Pinpoint the cell where the given text exists, returning its (x, y) midpoint coordinate. 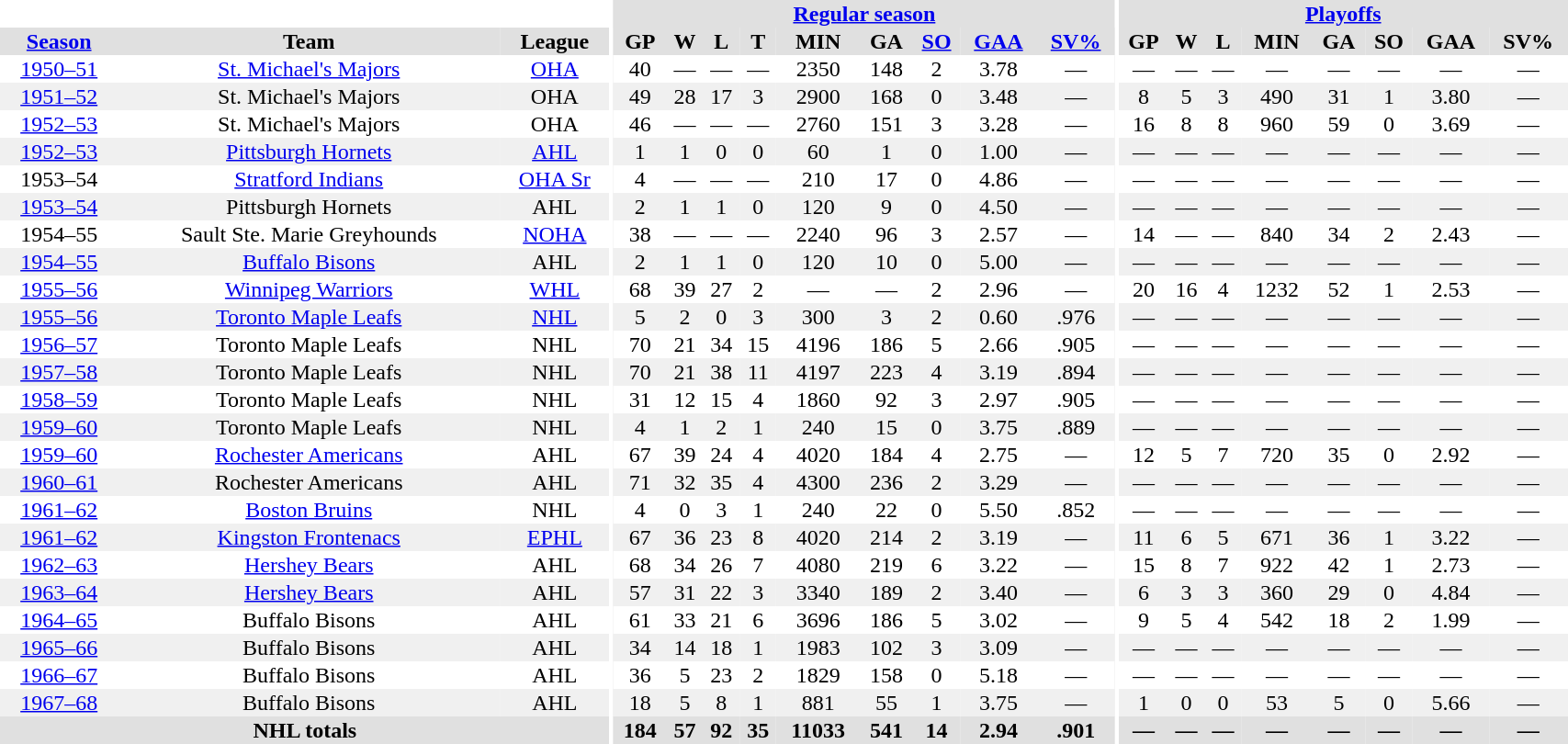
2.43 (1451, 234)
1963–64 (59, 592)
102 (886, 648)
2.66 (998, 344)
1.00 (998, 152)
236 (886, 482)
671 (1277, 537)
5.18 (998, 675)
27 (721, 289)
4.84 (1451, 592)
1964–65 (59, 620)
3.29 (998, 482)
Stratford Indians (309, 179)
1829 (818, 675)
24 (721, 455)
1962–63 (59, 565)
NOHA (555, 234)
61 (640, 620)
Boston Bruins (309, 510)
T (758, 41)
WHL (555, 289)
2.96 (998, 289)
3.80 (1451, 96)
.901 (1077, 730)
1.99 (1451, 620)
4300 (818, 482)
2350 (818, 69)
4080 (818, 565)
2240 (818, 234)
151 (886, 124)
223 (886, 372)
29 (1339, 592)
2.75 (998, 455)
2.94 (998, 730)
1958–59 (59, 400)
3.48 (998, 96)
.852 (1077, 510)
Sault Ste. Marie Greyhounds (309, 234)
4.86 (998, 179)
11033 (818, 730)
168 (886, 96)
40 (640, 69)
OHA Sr (555, 179)
3.09 (998, 648)
189 (886, 592)
Kingston Frontenacs (309, 537)
219 (886, 565)
4.50 (998, 207)
2760 (818, 124)
52 (1339, 289)
1960–61 (59, 482)
4196 (818, 344)
3.40 (998, 592)
Playoffs (1343, 14)
Season (59, 41)
96 (886, 234)
3.02 (998, 620)
922 (1277, 565)
10 (886, 262)
840 (1277, 234)
1966–67 (59, 675)
1950–51 (59, 69)
5.50 (998, 510)
541 (886, 730)
Winnipeg Warriors (309, 289)
1957–58 (59, 372)
3340 (818, 592)
60 (818, 152)
158 (886, 675)
2.92 (1451, 455)
26 (721, 565)
4197 (818, 372)
71 (640, 482)
1951–52 (59, 96)
32 (685, 482)
960 (1277, 124)
148 (886, 69)
2.53 (1451, 289)
5.66 (1451, 703)
3.69 (1451, 124)
5.00 (998, 262)
214 (886, 537)
881 (818, 703)
300 (818, 317)
2.57 (998, 234)
1860 (818, 400)
20 (1144, 289)
3.28 (998, 124)
NHL totals (305, 730)
.889 (1077, 427)
46 (640, 124)
1983 (818, 648)
1967–68 (59, 703)
.976 (1077, 317)
55 (886, 703)
42 (1339, 565)
3696 (818, 620)
210 (818, 179)
.894 (1077, 372)
360 (1277, 592)
2900 (818, 96)
490 (1277, 96)
49 (640, 96)
2.73 (1451, 565)
2.97 (998, 400)
542 (1277, 620)
Regular season (864, 14)
33 (685, 620)
720 (1277, 455)
28 (685, 96)
1965–66 (59, 648)
EPHL (555, 537)
59 (1339, 124)
1232 (1277, 289)
3.78 (998, 69)
1956–57 (59, 344)
Team (309, 41)
League (555, 41)
53 (1277, 703)
0.60 (998, 317)
